Return [X, Y] of the center of cell containing provided text 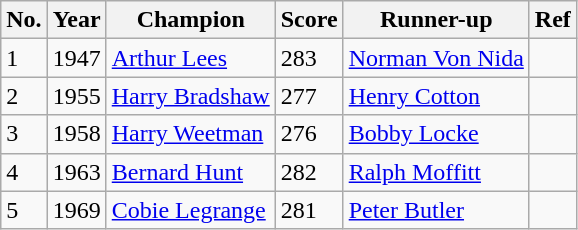
4 [24, 172]
No. [24, 20]
Harry Weetman [190, 134]
276 [309, 134]
1963 [76, 172]
3 [24, 134]
Score [309, 20]
Henry Cotton [436, 96]
Runner-up [436, 20]
282 [309, 172]
Year [76, 20]
281 [309, 210]
277 [309, 96]
Ref [552, 20]
1947 [76, 58]
Ralph Moffitt [436, 172]
1 [24, 58]
Cobie Legrange [190, 210]
Peter Butler [436, 210]
1958 [76, 134]
Champion [190, 20]
Bobby Locke [436, 134]
1955 [76, 96]
5 [24, 210]
Bernard Hunt [190, 172]
283 [309, 58]
Harry Bradshaw [190, 96]
1969 [76, 210]
2 [24, 96]
Arthur Lees [190, 58]
Norman Von Nida [436, 58]
